Find where the given text appears and provide that cell's center as (x, y) coordinate. 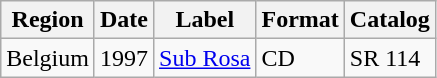
CD (300, 58)
Label (205, 20)
Format (300, 20)
Sub Rosa (205, 58)
Date (124, 20)
1997 (124, 58)
Region (48, 20)
Belgium (48, 58)
SR 114 (390, 58)
Catalog (390, 20)
